Return (X, Y) of the center of cell containing provided text 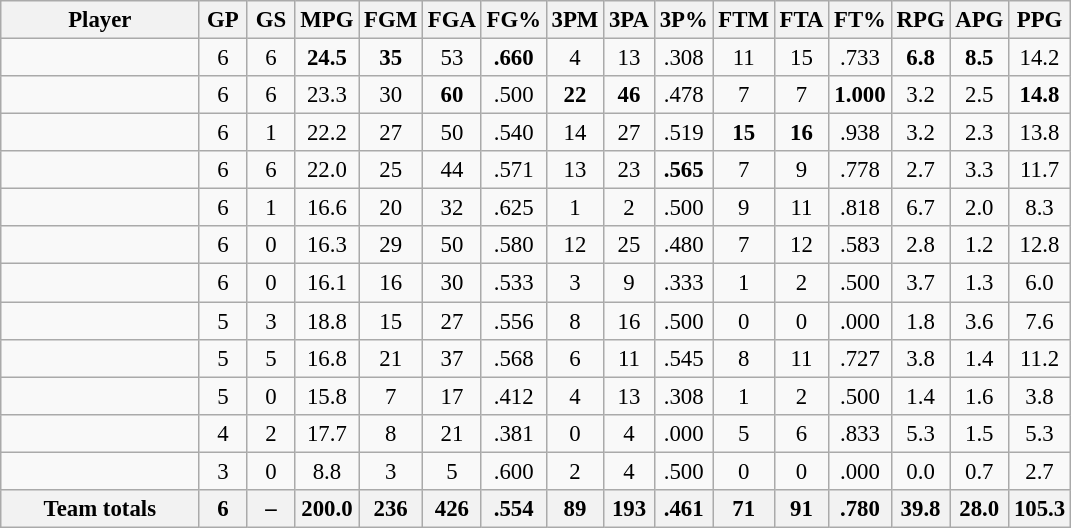
0.7 (980, 471)
8.5 (980, 58)
FTA (801, 20)
15.8 (327, 396)
37 (452, 358)
8.8 (327, 471)
.565 (684, 170)
22.2 (327, 133)
GS (271, 20)
7.6 (1040, 321)
1.2 (980, 245)
24.5 (327, 58)
16.1 (327, 283)
.333 (684, 283)
.478 (684, 95)
2.8 (920, 245)
.600 (514, 471)
.580 (514, 245)
3P% (684, 20)
0.0 (920, 471)
GP (223, 20)
Player (100, 20)
71 (744, 509)
Team totals (100, 509)
FG% (514, 20)
.556 (514, 321)
20 (391, 208)
39.8 (920, 509)
.480 (684, 245)
6.0 (1040, 283)
.571 (514, 170)
35 (391, 58)
.780 (860, 509)
6.8 (920, 58)
.554 (514, 509)
.568 (514, 358)
28.0 (980, 509)
3.6 (980, 321)
.733 (860, 58)
105.3 (1040, 509)
17.7 (327, 433)
.533 (514, 283)
FGM (391, 20)
18.8 (327, 321)
426 (452, 509)
.583 (860, 245)
6.7 (920, 208)
APG (980, 20)
.833 (860, 433)
14.2 (1040, 58)
13.8 (1040, 133)
.818 (860, 208)
.545 (684, 358)
.381 (514, 433)
FT% (860, 20)
2.3 (980, 133)
FGA (452, 20)
2.5 (980, 95)
.625 (514, 208)
RPG (920, 20)
22.0 (327, 170)
MPG (327, 20)
3.7 (920, 283)
89 (574, 509)
1.8 (920, 321)
2.0 (980, 208)
.727 (860, 358)
193 (630, 509)
3PM (574, 20)
53 (452, 58)
16.6 (327, 208)
60 (452, 95)
236 (391, 509)
91 (801, 509)
.540 (514, 133)
46 (630, 95)
32 (452, 208)
16.3 (327, 245)
200.0 (327, 509)
11.7 (1040, 170)
FTM (744, 20)
11.2 (1040, 358)
14 (574, 133)
.938 (860, 133)
8.3 (1040, 208)
29 (391, 245)
3.3 (980, 170)
1.6 (980, 396)
– (271, 509)
17 (452, 396)
1.5 (980, 433)
14.8 (1040, 95)
1.000 (860, 95)
1.3 (980, 283)
23 (630, 170)
.519 (684, 133)
3PA (630, 20)
23.3 (327, 95)
.461 (684, 509)
12.8 (1040, 245)
16.8 (327, 358)
.778 (860, 170)
44 (452, 170)
.660 (514, 58)
PPG (1040, 20)
.412 (514, 396)
22 (574, 95)
